Return [X, Y] of the center of cell containing provided text 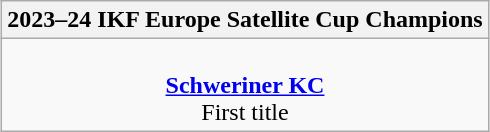
Schweriner KCFirst title [245, 85]
2023–24 IKF Europe Satellite Cup Champions [245, 20]
